From the cell containing the given text, extract its center point as (X, Y) coordinate. 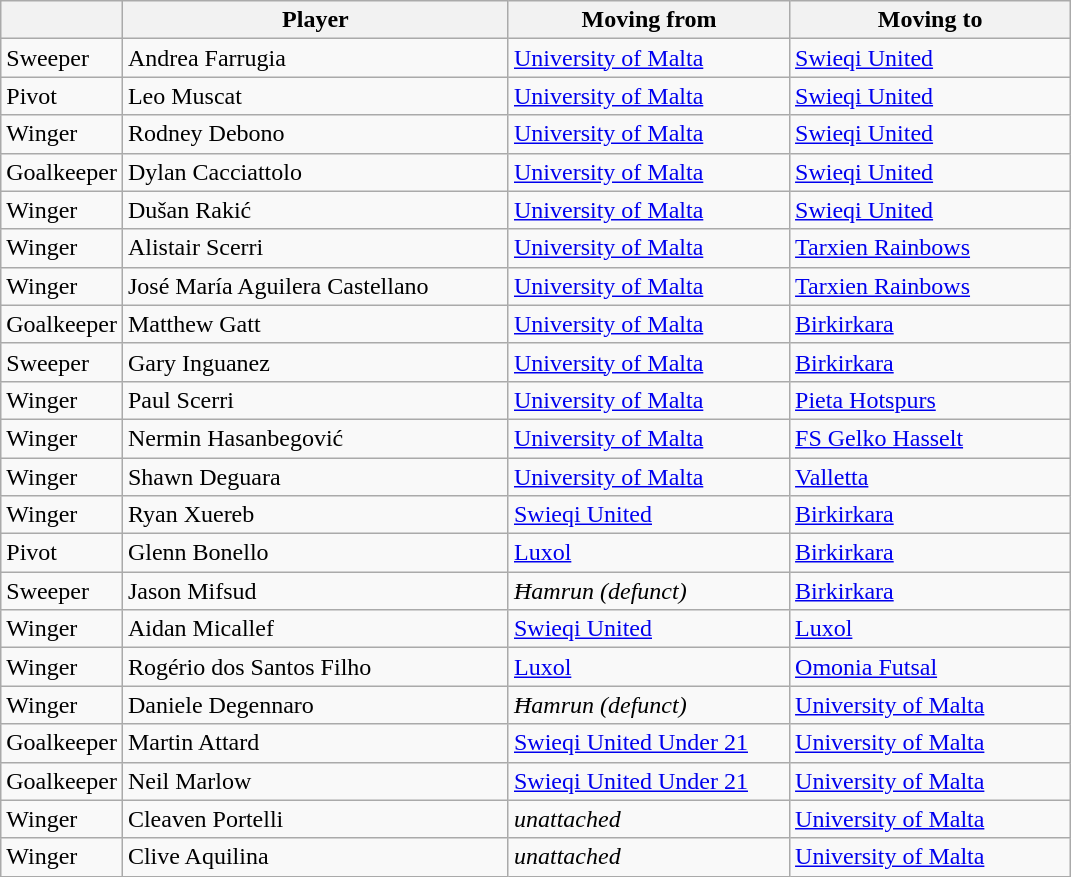
Alistair Scerri (315, 248)
Nermin Hasanbegović (315, 438)
Leo Muscat (315, 96)
Neil Marlow (315, 781)
Daniele Degennaro (315, 705)
Dušan Rakić (315, 210)
Ryan Xuereb (315, 515)
Cleaven Portelli (315, 819)
Pieta Hotspurs (930, 400)
Shawn Deguara (315, 477)
Rogério dos Santos Filho (315, 667)
Gary Inguanez (315, 362)
Player (315, 20)
Dylan Cacciattolo (315, 172)
Jason Mifsud (315, 591)
Glenn Bonello (315, 553)
Moving to (930, 20)
FS Gelko Hasselt (930, 438)
José María Aguilera Castellano (315, 286)
Andrea Farrugia (315, 58)
Rodney Debono (315, 134)
Aidan Micallef (315, 629)
Clive Aquilina (315, 857)
Omonia Futsal (930, 667)
Martin Attard (315, 743)
Paul Scerri (315, 400)
Valletta (930, 477)
Moving from (648, 20)
Matthew Gatt (315, 324)
